Capture the cell that displays the provided text and extract its (x, y) central coordinate. 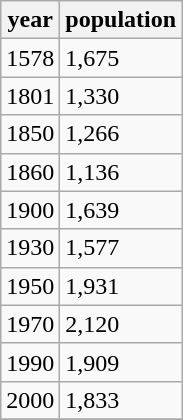
1801 (30, 96)
1970 (30, 324)
2,120 (121, 324)
1,330 (121, 96)
1,675 (121, 58)
1,833 (121, 400)
2000 (30, 400)
1,639 (121, 210)
1930 (30, 248)
1990 (30, 362)
1850 (30, 134)
year (30, 20)
population (121, 20)
1,577 (121, 248)
1900 (30, 210)
1860 (30, 172)
1,266 (121, 134)
1950 (30, 286)
1,909 (121, 362)
1578 (30, 58)
1,931 (121, 286)
1,136 (121, 172)
